From the cell containing the given text, extract its center point as [X, Y] coordinate. 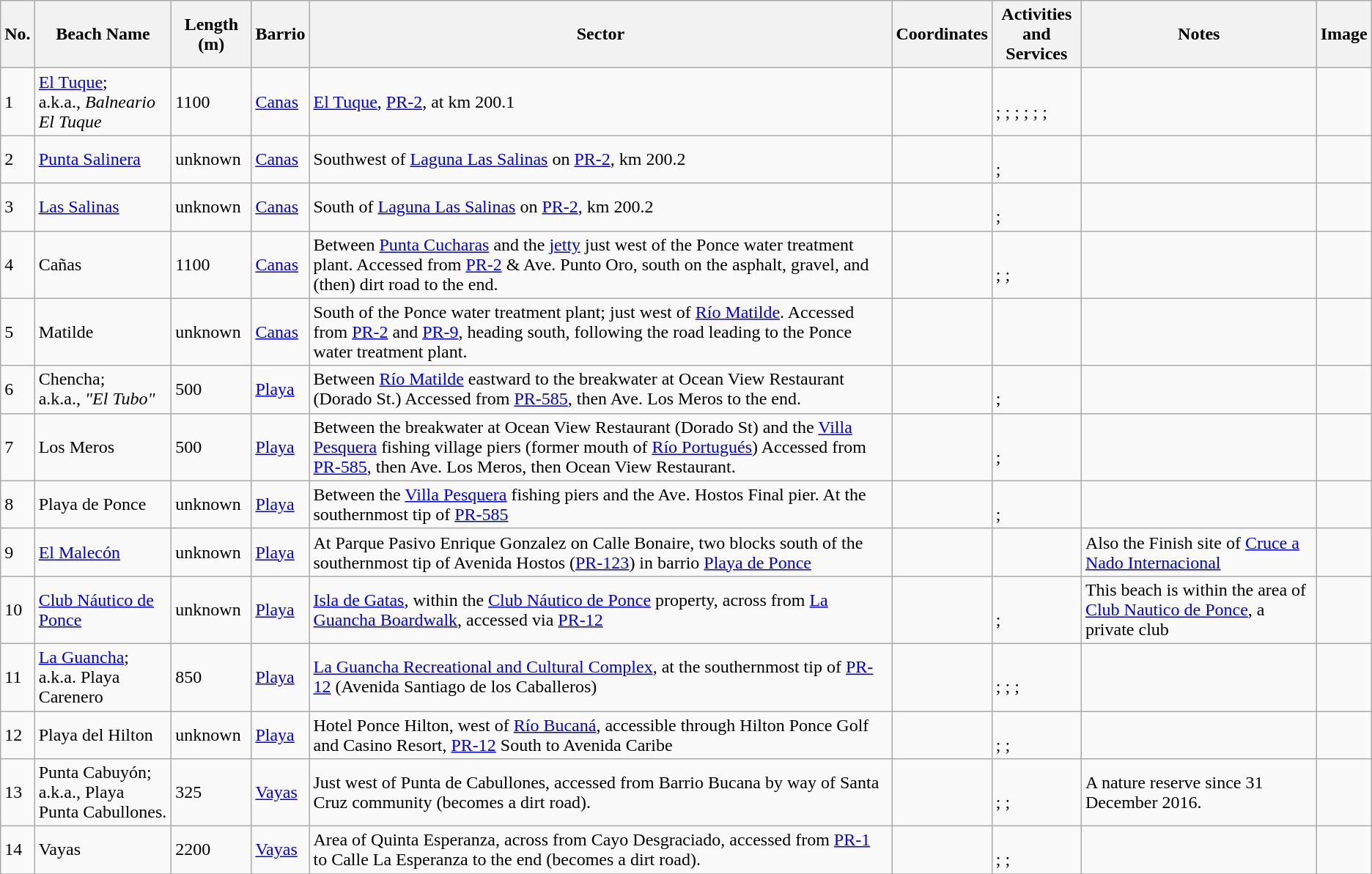
12 [18, 734]
El Malecón [103, 552]
La Guancha Recreational and Cultural Complex, at the southernmost tip of PR-12 (Avenida Santiago de los Caballeros) [601, 677]
Beach Name [103, 34]
Length (m) [211, 34]
6 [18, 390]
Los Meros [103, 447]
Also the Finish site of Cruce a Nado Internacional [1199, 552]
1 [18, 102]
La Guancha;a.k.a. Playa Carenero [103, 677]
11 [18, 677]
Cañas [103, 264]
Isla de Gatas, within the Club Náutico de Ponce property, across from La Guancha Boardwalk, accessed via PR-12 [601, 610]
Playa de Ponce [103, 504]
Notes [1199, 34]
Just west of Punta de Cabullones, accessed from Barrio Bucana by way of Santa Cruz community (becomes a dirt road). [601, 793]
2 [18, 160]
Matilde [103, 332]
Coordinates [942, 34]
2200 [211, 850]
Image [1344, 34]
; ; ; [1036, 677]
Area of Quinta Esperanza, across from Cayo Desgraciado, accessed from PR-1 to Calle La Esperanza to the end (becomes a dirt road). [601, 850]
El Tuque;a.k.a., Balneario El Tuque [103, 102]
14 [18, 850]
Southwest of Laguna Las Salinas on PR-2, km 200.2 [601, 160]
Las Salinas [103, 207]
7 [18, 447]
South of Laguna Las Salinas on PR-2, km 200.2 [601, 207]
Between the Villa Pesquera fishing piers and the Ave. Hostos Final pier. At the southernmost tip of PR-585 [601, 504]
4 [18, 264]
Between Río Matilde eastward to the breakwater at Ocean View Restaurant (Dorado St.) Accessed from PR-585, then Ave. Los Meros to the end. [601, 390]
Club Náutico de Ponce [103, 610]
Activities andServices [1036, 34]
Chencha;a.k.a., "El Tubo" [103, 390]
Playa del Hilton [103, 734]
Sector [601, 34]
Punta Cabuyón;a.k.a., Playa Punta Cabullones. [103, 793]
At Parque Pasivo Enrique Gonzalez on Calle Bonaire, two blocks south of the southernmost tip of Avenida Hostos (PR-123) in barrio Playa de Ponce [601, 552]
3 [18, 207]
10 [18, 610]
Punta Salinera [103, 160]
850 [211, 677]
Hotel Ponce Hilton, west of Río Bucaná, accessible through Hilton Ponce Golf and Casino Resort, PR-12 South to Avenida Caribe [601, 734]
; ; ; ; ; ; [1036, 102]
A nature reserve since 31 December 2016. [1199, 793]
El Tuque, PR-2, at km 200.1 [601, 102]
Barrio [280, 34]
13 [18, 793]
This beach is within the area of Club Nautico de Ponce, a private club [1199, 610]
8 [18, 504]
No. [18, 34]
325 [211, 793]
5 [18, 332]
9 [18, 552]
